Find where the given text appears and provide that cell's center as (x, y) coordinate. 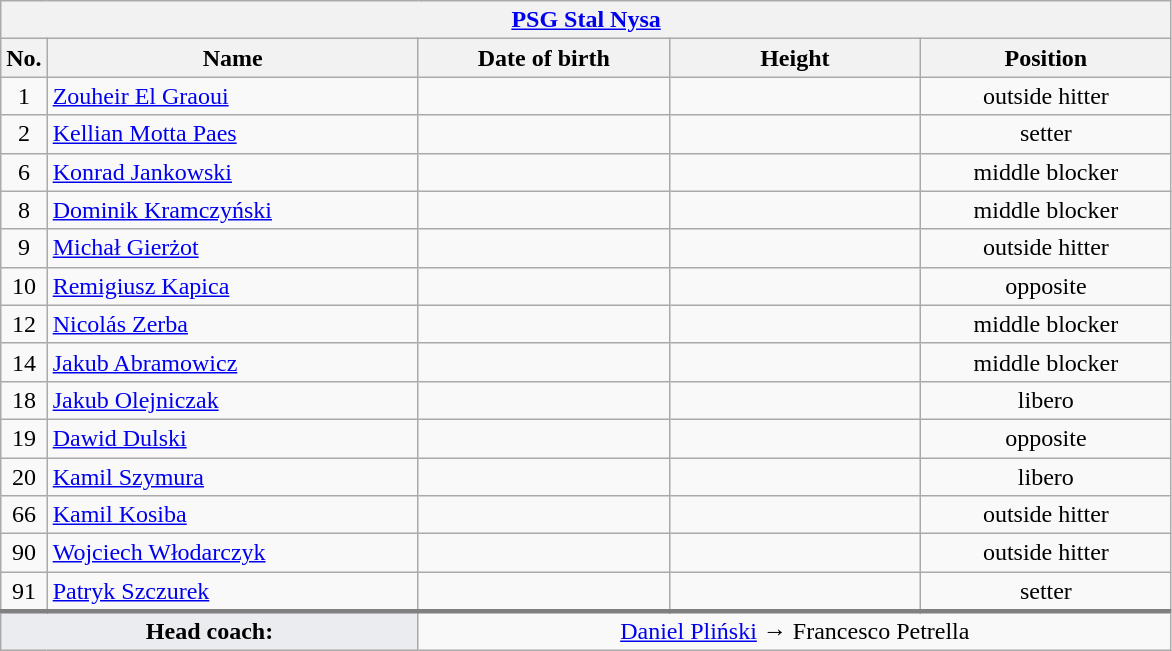
66 (24, 515)
1 (24, 96)
PSG Stal Nysa (586, 20)
9 (24, 248)
Kamil Szymura (232, 477)
Kellian Motta Paes (232, 134)
Nicolás Zerba (232, 324)
10 (24, 286)
Dawid Dulski (232, 438)
Jakub Abramowicz (232, 362)
Daniel Pliński → Francesco Petrella (794, 631)
6 (24, 172)
14 (24, 362)
Name (232, 58)
20 (24, 477)
Dominik Kramczyński (232, 210)
Jakub Olejniczak (232, 400)
19 (24, 438)
Zouheir El Graoui (232, 96)
Kamil Kosiba (232, 515)
91 (24, 592)
Patryk Szczurek (232, 592)
90 (24, 553)
8 (24, 210)
Height (794, 58)
Remigiusz Kapica (232, 286)
Michał Gierżot (232, 248)
Konrad Jankowski (232, 172)
Date of birth (544, 58)
12 (24, 324)
Position (1046, 58)
18 (24, 400)
Wojciech Włodarczyk (232, 553)
No. (24, 58)
Head coach: (210, 631)
2 (24, 134)
